Identify which cell holds the provided text, then report its [X, Y] central coordinate. 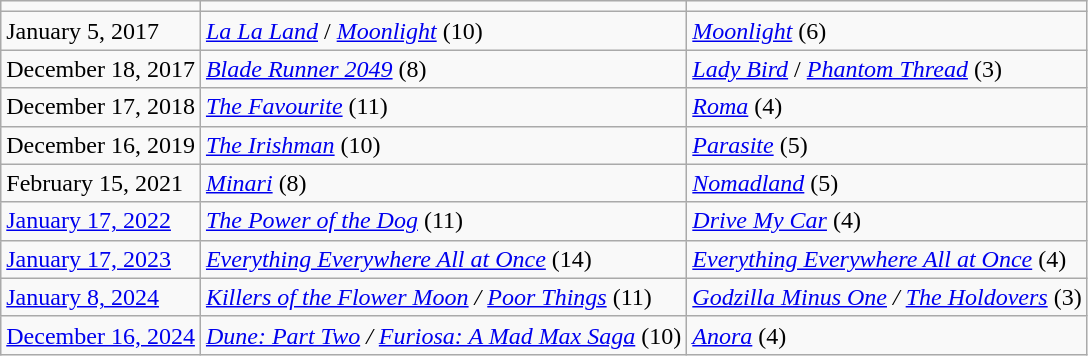
The Power of the Dog (11) [443, 221]
December 16, 2024 [101, 335]
January 5, 2017 [101, 31]
Drive My Car (4) [887, 221]
Dune: Part Two / Furiosa: A Mad Max Saga (10) [443, 335]
December 18, 2017 [101, 69]
January 17, 2022 [101, 221]
Nomadland (5) [887, 183]
Minari (8) [443, 183]
Godzilla Minus One / The Holdovers (3) [887, 297]
Lady Bird / Phantom Thread (3) [887, 69]
Parasite (5) [887, 145]
Everything Everywhere All at Once (4) [887, 259]
The Favourite (11) [443, 107]
The Irishman (10) [443, 145]
Anora (4) [887, 335]
Moonlight (6) [887, 31]
Killers of the Flower Moon / Poor Things (11) [443, 297]
January 17, 2023 [101, 259]
Everything Everywhere All at Once (14) [443, 259]
Roma (4) [887, 107]
La La Land / Moonlight (10) [443, 31]
December 16, 2019 [101, 145]
January 8, 2024 [101, 297]
Blade Runner 2049 (8) [443, 69]
February 15, 2021 [101, 183]
December 17, 2018 [101, 107]
